Output the [x, y] coordinate of the center of the cell containing the given text.  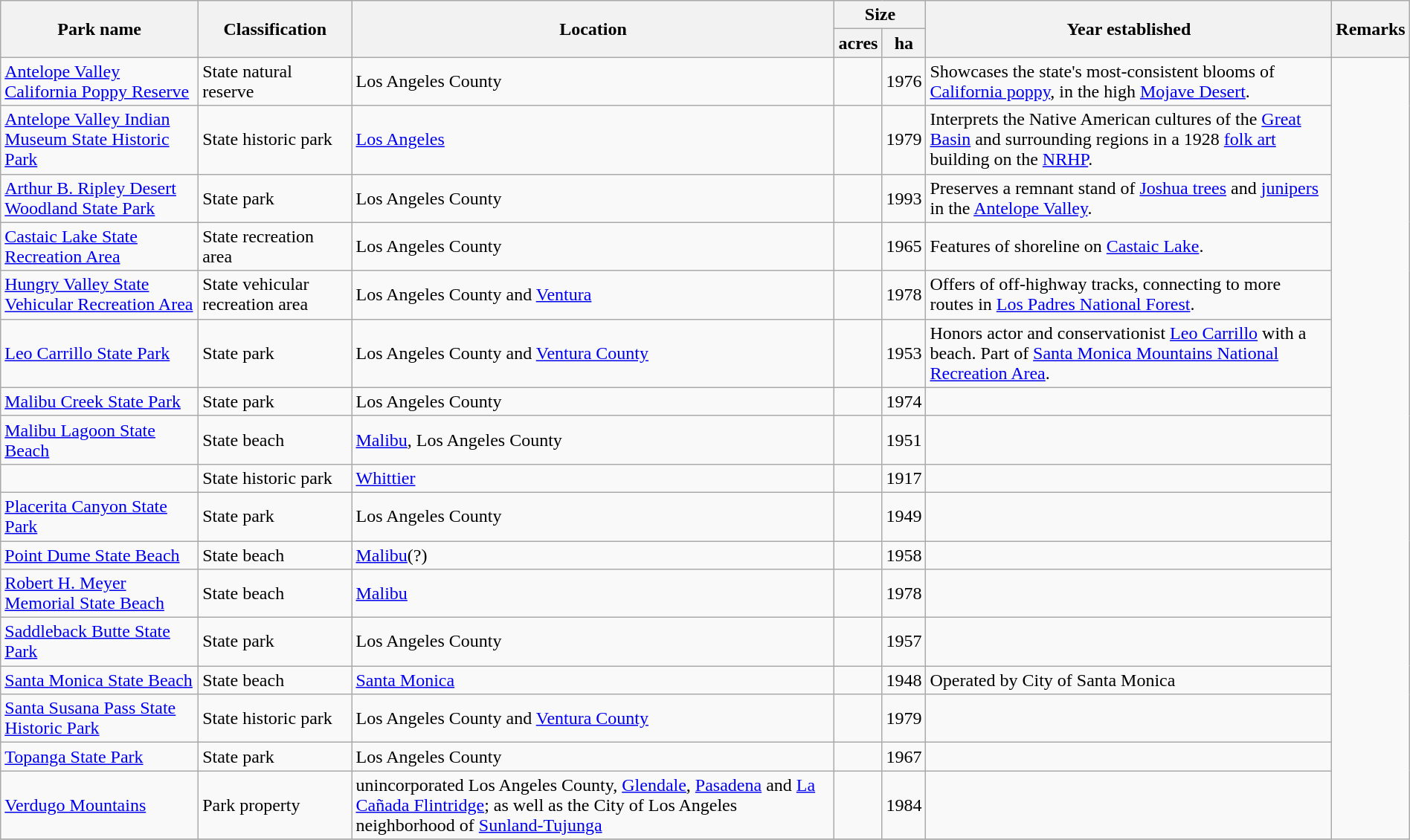
1953 [904, 353]
Location [593, 29]
Park name [100, 29]
unincorporated Los Angeles County, Glendale, Pasadena and La Cañada Flintridge; as well as the City of Los Angeles neighborhood of Sunland-Tujunga [593, 805]
Saddleback Butte State Park [100, 642]
Verdugo Mountains [100, 805]
Los Angeles County and Ventura [593, 294]
Santa Monica State Beach [100, 680]
Malibu(?) [593, 555]
Year established [1129, 29]
Castaic Lake State Recreation Area [100, 247]
Malibu Lagoon State Beach [100, 440]
Park property [275, 805]
Offers of off-highway tracks, connecting to more routes in Los Padres National Forest. [1129, 294]
1951 [904, 440]
ha [904, 43]
Remarks [1371, 29]
1993 [904, 198]
Hungry Valley State Vehicular Recreation Area [100, 294]
Arthur B. Ripley Desert Woodland State Park [100, 198]
Operated by City of Santa Monica [1129, 680]
Antelope Valley Indian Museum State Historic Park [100, 140]
1965 [904, 247]
1948 [904, 680]
Santa Monica [593, 680]
1957 [904, 642]
1976 [904, 82]
1984 [904, 805]
1917 [904, 478]
State natural reserve [275, 82]
Los Angeles [593, 140]
Santa Susana Pass State Historic Park [100, 718]
State recreation area [275, 247]
Antelope Valley California Poppy Reserve [100, 82]
Malibu, Los Angeles County [593, 440]
Robert H. Meyer Memorial State Beach [100, 593]
1949 [904, 516]
Honors actor and conservationist Leo Carrillo with a beach. Part of Santa Monica Mountains National Recreation Area. [1129, 353]
1974 [904, 401]
Leo Carrillo State Park [100, 353]
Placerita Canyon State Park [100, 516]
Size [881, 15]
acres [858, 43]
Topanga State Park [100, 757]
1967 [904, 757]
Features of shoreline on Castaic Lake. [1129, 247]
Preserves a remnant stand of Joshua trees and junipers in the Antelope Valley. [1129, 198]
1958 [904, 555]
State vehicular recreation area [275, 294]
Malibu Creek State Park [100, 401]
Whittier [593, 478]
Malibu [593, 593]
Point Dume State Beach [100, 555]
Showcases the state's most-consistent blooms of California poppy, in the high Mojave Desert. [1129, 82]
Classification [275, 29]
Interprets the Native American cultures of the Great Basin and surrounding regions in a 1928 folk art building on the NRHP. [1129, 140]
